Locate the cell with the specified text and output its [X, Y] center coordinate. 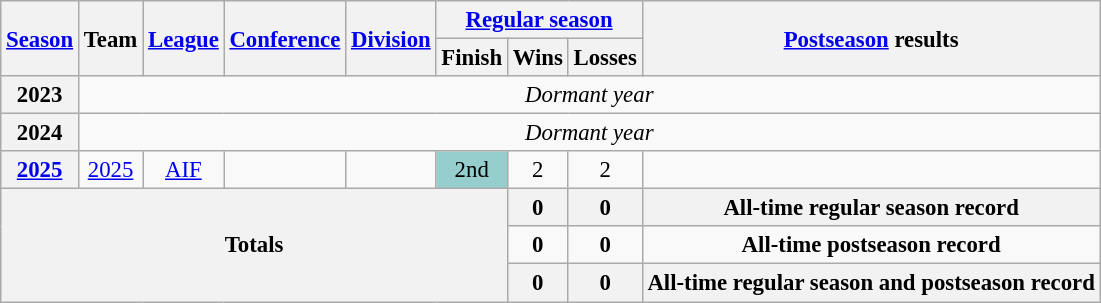
Finish [472, 58]
Conference [285, 38]
All-time regular season and postseason record [871, 283]
Totals [254, 246]
Season [40, 38]
Division [391, 38]
2024 [40, 133]
All-time postseason record [871, 245]
2023 [40, 95]
Team [110, 38]
League [184, 38]
AIF [184, 170]
Wins [538, 58]
All-time regular season record [871, 208]
Regular season [539, 20]
Losses [605, 58]
Postseason results [871, 38]
2nd [472, 170]
